Return the [x, y] coordinate for the center point of the cell that contains the specified text.  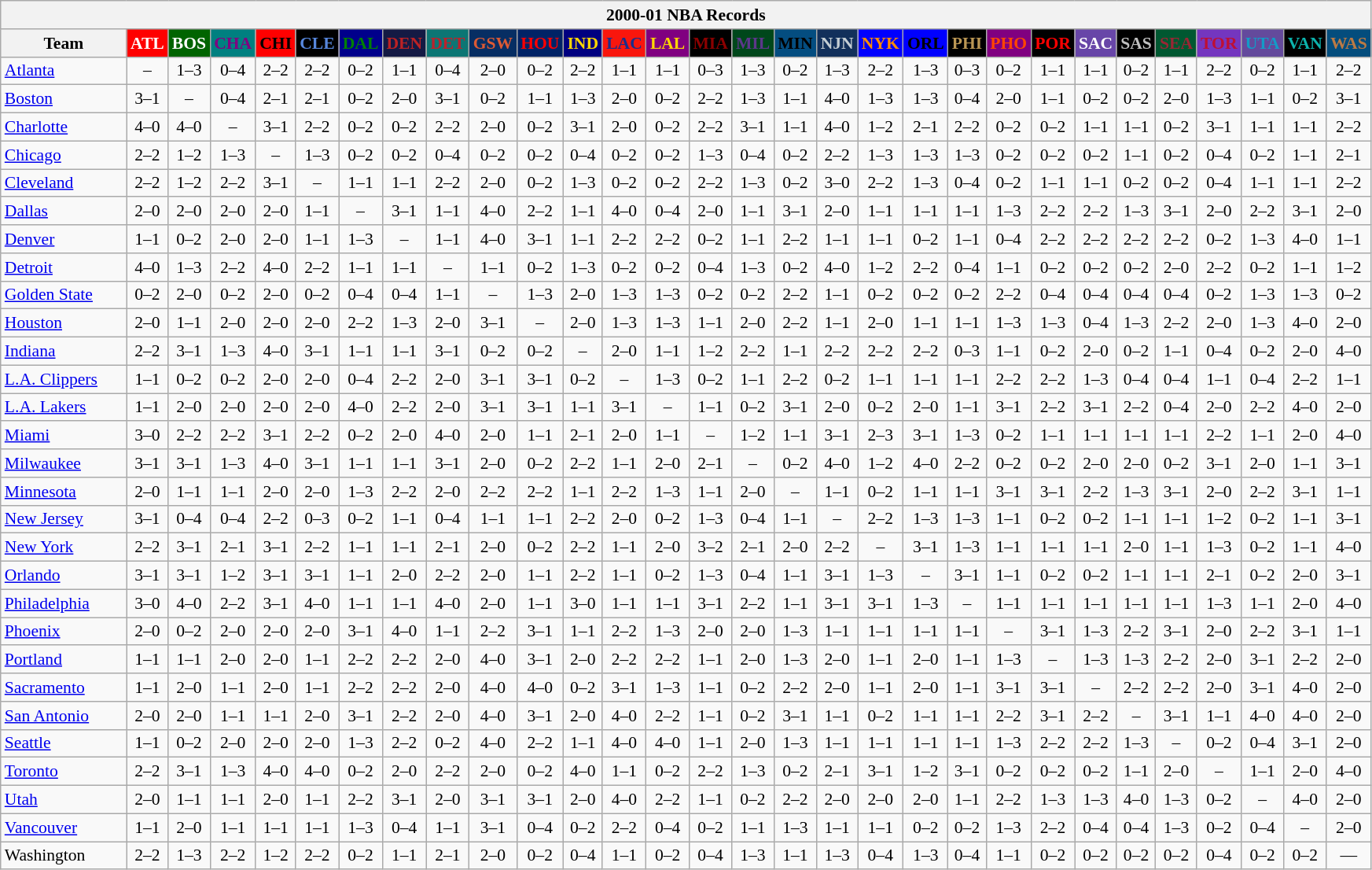
CHI [275, 43]
PHO [1008, 43]
Toronto [64, 772]
DEN [404, 43]
Indiana [64, 352]
PHI [967, 43]
San Antonio [64, 716]
DAL [361, 43]
Minnesota [64, 492]
Phoenix [64, 632]
Chicago [64, 155]
ORL [926, 43]
BOS [189, 43]
New York [64, 547]
MIL [753, 43]
Miami [64, 436]
Portland [64, 660]
L.A. Lakers [64, 407]
MIA [710, 43]
VAN [1305, 43]
Team [64, 43]
TOR [1219, 43]
POR [1053, 43]
3–2 [710, 547]
Dallas [64, 212]
Seattle [64, 743]
SEA [1176, 43]
2000-01 NBA Records [686, 15]
HOU [539, 43]
— [1349, 856]
Milwaukee [64, 463]
SAC [1096, 43]
DET [448, 43]
L.A. Clippers [64, 379]
Golden State [64, 295]
Washington [64, 856]
2–3 [881, 436]
Boston [64, 99]
Denver [64, 239]
LAL [668, 43]
Sacramento [64, 688]
New Jersey [64, 519]
Vancouver [64, 828]
Atlanta [64, 71]
Houston [64, 323]
NYK [881, 43]
Detroit [64, 267]
GSW [494, 43]
Cleveland [64, 183]
Charlotte [64, 127]
Orlando [64, 576]
WAS [1349, 43]
LAC [624, 43]
UTA [1263, 43]
MIN [795, 43]
SAS [1136, 43]
IND [583, 43]
Utah [64, 800]
NJN [837, 43]
ATL [148, 43]
Philadelphia [64, 603]
CLE [318, 43]
CHA [233, 43]
